Identify which cell holds the provided text, then report its [X, Y] central coordinate. 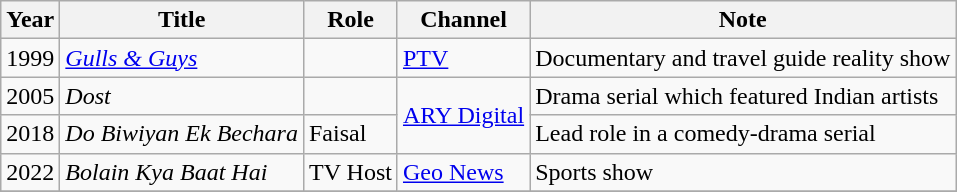
PTV [463, 58]
Geo News [463, 172]
2005 [30, 96]
Do Biwiyan Ek Bechara [182, 134]
Note [743, 20]
Dost [182, 96]
TV Host [350, 172]
ARY Digital [463, 115]
Documentary and travel guide reality show [743, 58]
Drama serial which featured Indian artists [743, 96]
Title [182, 20]
2018 [30, 134]
Channel [463, 20]
2022 [30, 172]
Role [350, 20]
Bolain Kya Baat Hai [182, 172]
Gulls & Guys [182, 58]
Faisal [350, 134]
Year [30, 20]
1999 [30, 58]
Lead role in a comedy-drama serial [743, 134]
Sports show [743, 172]
